Capture the cell that displays the provided text and extract its [x, y] central coordinate. 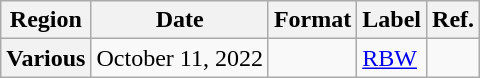
October 11, 2022 [180, 58]
Various [46, 58]
Region [46, 20]
Date [180, 20]
Ref. [454, 20]
Format [312, 20]
RBW [392, 58]
Label [392, 20]
